Extract the [X, Y] coordinate from the center of the cell holding the provided text.  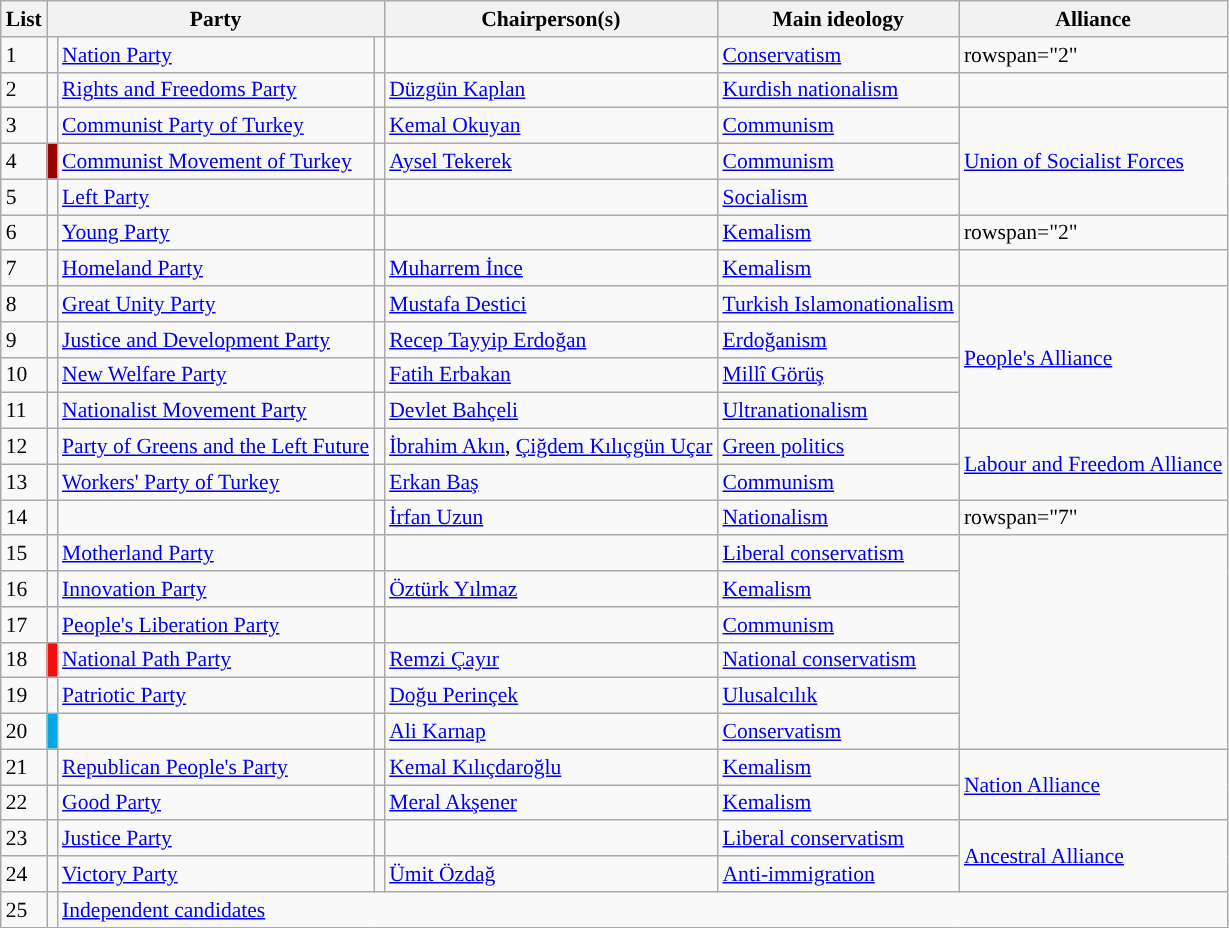
Main ideology [838, 19]
Independent candidates [642, 910]
Chairperson(s) [550, 19]
Party [216, 19]
Erkan Baş [550, 482]
Justice Party [216, 839]
13 [24, 482]
18 [24, 660]
People's Liberation Party [216, 625]
Young Party [216, 233]
National conservatism [838, 660]
Anti-immigration [838, 874]
9 [24, 340]
15 [24, 554]
14 [24, 518]
Ali Karnap [550, 732]
Labour and Freedom Alliance [1093, 464]
Patriotic Party [216, 696]
Communist Movement of Turkey [216, 162]
11 [24, 411]
5 [24, 197]
Workers' Party of Turkey [216, 482]
Motherland Party [216, 554]
List [24, 19]
Meral Akşener [550, 803]
25 [24, 910]
Muharrem İnce [550, 269]
Turkish Islamonationalism [838, 304]
Alliance [1093, 19]
24 [24, 874]
Communist Party of Turkey [216, 126]
Aysel Tekerek [550, 162]
Kurdish nationalism [838, 90]
Union of Socialist Forces [1093, 162]
Good Party [216, 803]
Ancestral Alliance [1093, 856]
20 [24, 732]
6 [24, 233]
Millî Görüş [838, 375]
Ulusalcılık [838, 696]
Republican People's Party [216, 767]
4 [24, 162]
23 [24, 839]
People's Alliance [1093, 357]
National Path Party [216, 660]
Devlet Bahçeli [550, 411]
Homeland Party [216, 269]
Nationalist Movement Party [216, 411]
Party of Greens and the Left Future [216, 447]
Mustafa Destici [550, 304]
Fatih Erbakan [550, 375]
Great Unity Party [216, 304]
Recep Tayyip Erdoğan [550, 340]
Nation Party [216, 55]
10 [24, 375]
Innovation Party [216, 589]
Remzi Çayır [550, 660]
Ümit Özdağ [550, 874]
Justice and Development Party [216, 340]
Kemal Kılıçdaroğlu [550, 767]
Düzgün Kaplan [550, 90]
19 [24, 696]
1 [24, 55]
Doğu Perinçek [550, 696]
Erdoğanism [838, 340]
Rights and Freedoms Party [216, 90]
3 [24, 126]
17 [24, 625]
Nationalism [838, 518]
New Welfare Party [216, 375]
16 [24, 589]
22 [24, 803]
rowspan="7" [1093, 518]
Ultranationalism [838, 411]
Nation Alliance [1093, 784]
21 [24, 767]
Öztürk Yılmaz [550, 589]
12 [24, 447]
İrfan Uzun [550, 518]
Kemal Okuyan [550, 126]
Green politics [838, 447]
Victory Party [216, 874]
Left Party [216, 197]
8 [24, 304]
7 [24, 269]
2 [24, 90]
İbrahim Akın, Çiğdem Kılıçgün Uçar [550, 447]
Socialism [838, 197]
